Search for the cell housing the specified text and yield its [x, y] center coordinate. 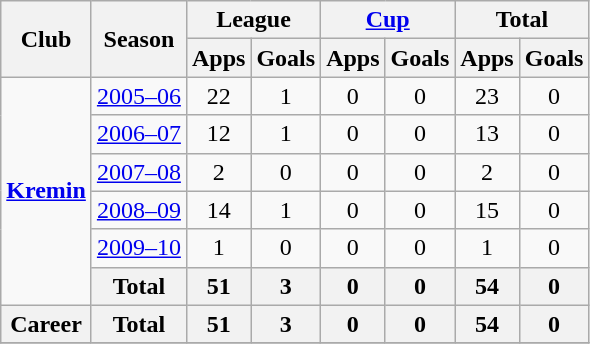
22 [218, 96]
League [253, 20]
2006–07 [138, 134]
23 [487, 96]
Cup [388, 20]
15 [487, 210]
Career [46, 324]
Kremin [46, 191]
2007–08 [138, 172]
2005–06 [138, 96]
2008–09 [138, 210]
12 [218, 134]
2009–10 [138, 248]
Season [138, 39]
Club [46, 39]
14 [218, 210]
13 [487, 134]
